Search for the cell housing the specified text and yield its [x, y] center coordinate. 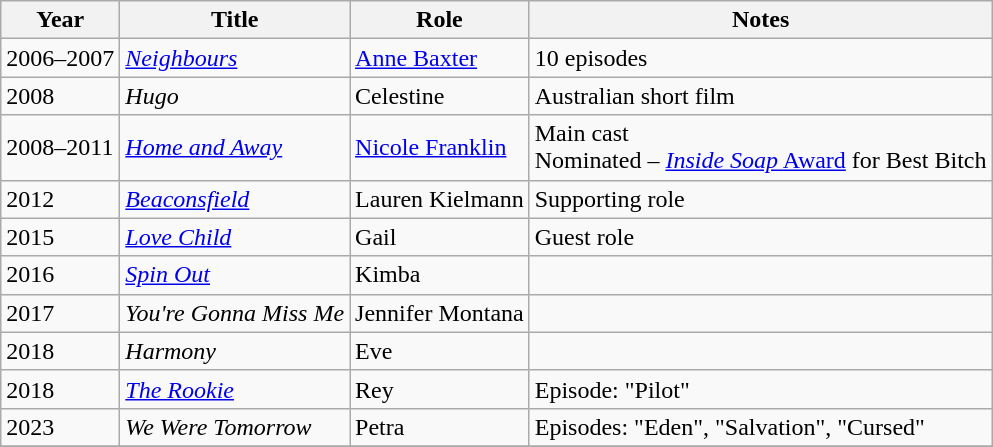
2015 [60, 237]
Jennifer Montana [440, 313]
Episode: "Pilot" [760, 389]
Hugo [235, 96]
2023 [60, 427]
Harmony [235, 351]
Eve [440, 351]
Petra [440, 427]
Neighbours [235, 58]
Nicole Franklin [440, 148]
2012 [60, 199]
Love Child [235, 237]
We Were Tomorrow [235, 427]
Notes [760, 20]
Role [440, 20]
Australian short film [760, 96]
Beaconsfield [235, 199]
Guest role [760, 237]
Gail [440, 237]
Episodes: "Eden", "Salvation", "Cursed" [760, 427]
2008–2011 [60, 148]
Lauren Kielmann [440, 199]
10 episodes [760, 58]
Home and Away [235, 148]
2016 [60, 275]
Main castNominated – Inside Soap Award for Best Bitch [760, 148]
Kimba [440, 275]
You're Gonna Miss Me [235, 313]
Year [60, 20]
Spin Out [235, 275]
Anne Baxter [440, 58]
2006–2007 [60, 58]
2017 [60, 313]
Celestine [440, 96]
2008 [60, 96]
The Rookie [235, 389]
Title [235, 20]
Supporting role [760, 199]
Rey [440, 389]
